Pinpoint the cell where the given text exists, returning its (x, y) midpoint coordinate. 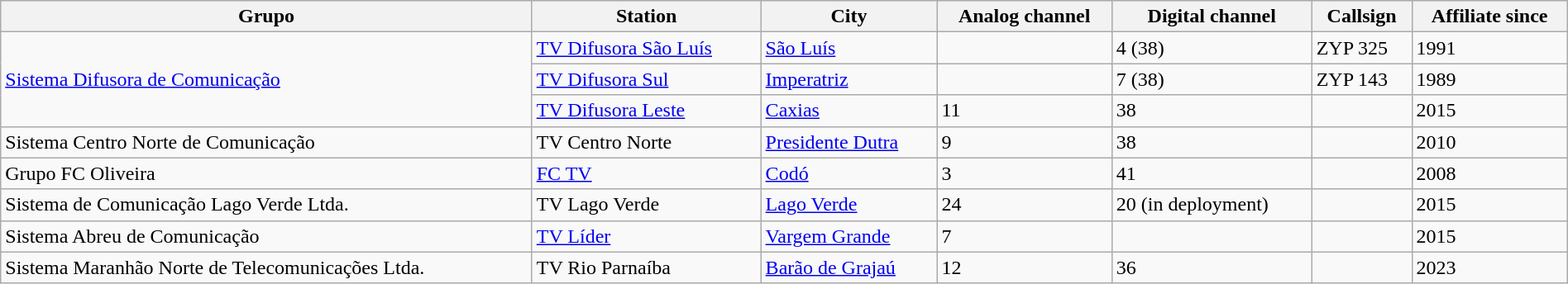
Grupo (266, 17)
12 (1024, 267)
Callsign (1361, 17)
Imperatriz (849, 79)
TV Rio Parnaíba (647, 267)
Station (647, 17)
2023 (1489, 267)
Sistema Maranhão Norte de Telecomunicações Ltda. (266, 267)
9 (1024, 142)
20 (in deployment) (1212, 205)
Sistema de Comunicação Lago Verde Ltda. (266, 205)
Lago Verde (849, 205)
Sistema Centro Norte de Comunicação (266, 142)
TV Lago Verde (647, 205)
TV Difusora Sul (647, 79)
7 (1024, 236)
Affiliate since (1489, 17)
TV Líder (647, 236)
3 (1024, 173)
Grupo FC Oliveira (266, 173)
FC TV (647, 173)
TV Centro Norte (647, 142)
Sistema Abreu de Comunicação (266, 236)
1991 (1489, 48)
7 (38) (1212, 79)
24 (1024, 205)
Analog channel (1024, 17)
TV Difusora São Luís (647, 48)
4 (38) (1212, 48)
ZYP 143 (1361, 79)
41 (1212, 173)
TV Difusora Leste (647, 111)
Vargem Grande (849, 236)
City (849, 17)
Presidente Dutra (849, 142)
Codó (849, 173)
2010 (1489, 142)
Sistema Difusora de Comunicação (266, 79)
São Luís (849, 48)
ZYP 325 (1361, 48)
1989 (1489, 79)
36 (1212, 267)
11 (1024, 111)
2008 (1489, 173)
Barão de Grajaú (849, 267)
Digital channel (1212, 17)
Caxias (849, 111)
